Output the (x, y) coordinate of the center of the cell containing the given text.  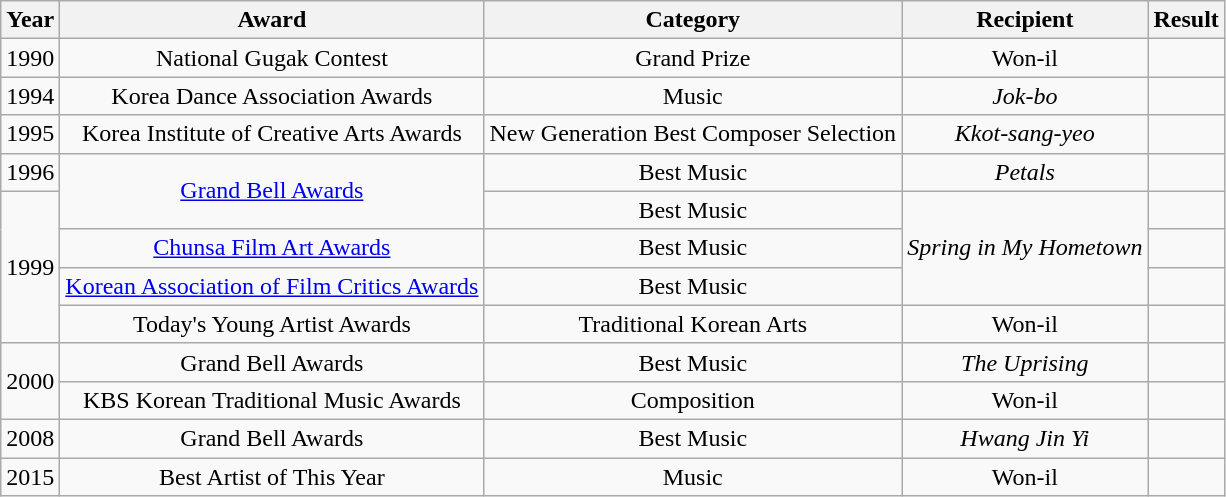
Award (272, 20)
2000 (30, 381)
Kkot-sang-yeo (1025, 134)
Chunsa Film Art Awards (272, 248)
Petals (1025, 172)
1990 (30, 58)
Traditional Korean Arts (693, 324)
Year (30, 20)
1999 (30, 267)
New Generation Best Composer Selection (693, 134)
Jok-bo (1025, 96)
Korea Dance Association Awards (272, 96)
1995 (30, 134)
Today's Young Artist Awards (272, 324)
The Uprising (1025, 362)
Korean Association of Film Critics Awards (272, 286)
Hwang Jin Yi (1025, 438)
Recipient (1025, 20)
KBS Korean Traditional Music Awards (272, 400)
2015 (30, 477)
1996 (30, 172)
Best Artist of This Year (272, 477)
Spring in My Hometown (1025, 248)
Category (693, 20)
National Gugak Contest (272, 58)
Result (1186, 20)
Korea Institute of Creative Arts Awards (272, 134)
2008 (30, 438)
Grand Prize (693, 58)
Composition (693, 400)
1994 (30, 96)
